Extract the (x, y) coordinate from the center of the cell holding the provided text.  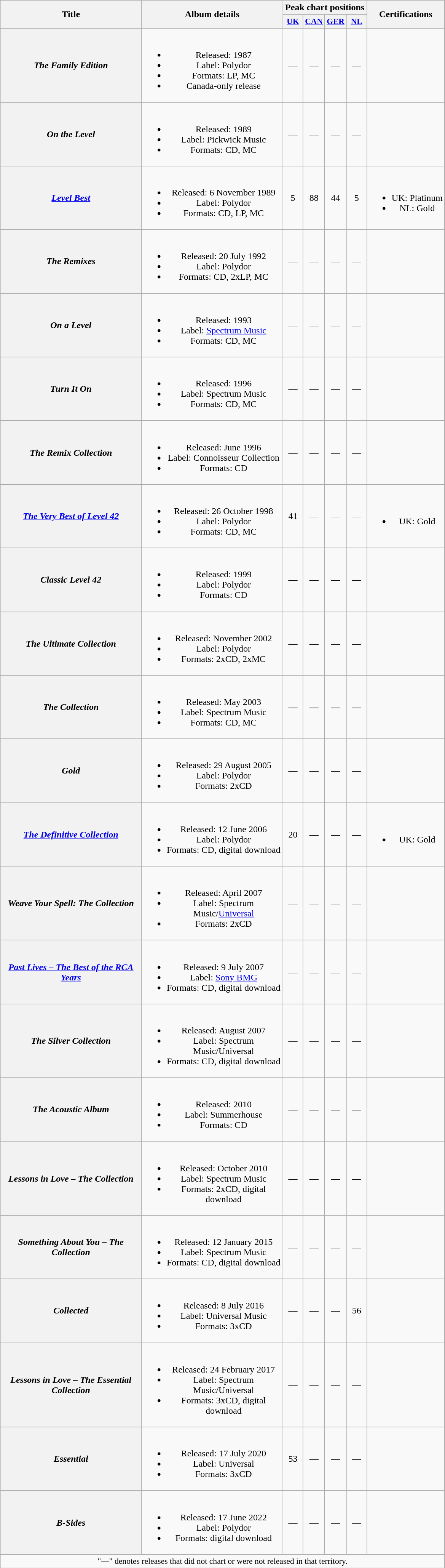
CAN (314, 22)
Title (71, 14)
Certifications (406, 14)
Released: 8 July 2016Label: Universal MusicFormats: 3xCD (212, 1311)
Released: 17 July 2020Label: UniversalFormats: 3xCD (212, 1459)
NL (356, 22)
The Collection (71, 707)
Released: August 2007Label: Spectrum Music/UniversalFormats: CD, digital download (212, 1041)
UK (293, 22)
Lessons in Love – The Collection (71, 1179)
56 (356, 1311)
On the Level (71, 134)
On a Level (71, 325)
The Family Edition (71, 65)
Something About You – The Collection (71, 1248)
The Very Best of Level 42 (71, 516)
Past Lives – The Best of the RCA Years (71, 972)
Level Best (71, 198)
Turn It On (71, 389)
GER (336, 22)
The Ultimate Collection (71, 643)
Released: June 1996Label: Connoisseur CollectionFormats: CD (212, 453)
Album details (212, 14)
Released: May 2003Label: Spectrum MusicFormats: CD, MC (212, 707)
Released: 20 July 1992Label: PolydorFormats: CD, 2xLP, MC (212, 261)
Released: 1987Label: PolydorFormats: LP, MCCanada-only release (212, 65)
Weave Your Spell: The Collection (71, 903)
Classic Level 42 (71, 580)
Released: 29 August 2005Label: PolydorFormats: 2xCD (212, 770)
Released: November 2002Label: PolydorFormats: 2xCD, 2xMC (212, 643)
Lessons in Love – The Essential Collection (71, 1385)
Released: 1996Label: Spectrum MusicFormats: CD, MC (212, 389)
The Remixes (71, 261)
Gold (71, 770)
53 (293, 1459)
The Acoustic Album (71, 1110)
Released: 12 January 2015Label: Spectrum MusicFormats: CD, digital download (212, 1248)
20 (293, 834)
"—" denotes releases that did not chart or were not released in that territory. (223, 1561)
Released: 1989Label: Pickwick MusicFormats: CD, MC (212, 134)
UK: PlatinumNL: Gold (406, 198)
Released: 2010Label: SummerhouseFormats: CD (212, 1110)
Essential (71, 1459)
Released: 9 July 2007Label: Sony BMGFormats: CD, digital download (212, 972)
Released: 17 June 2022Label: PolydorFormats: digital download (212, 1523)
B-Sides (71, 1523)
Released: 26 October 1998Label: PolydorFormats: CD, MC (212, 516)
Released: 6 November 1989Label: PolydorFormats: CD, LP, MC (212, 198)
Released: 24 February 2017Label: Spectrum Music/UniversalFormats: 3xCD, digital download (212, 1385)
Peak chart positions (325, 8)
Released: April 2007Label: Spectrum Music/UniversalFormats: 2xCD (212, 903)
Released: October 2010Label: Spectrum MusicFormats: 2xCD, digital download (212, 1179)
Collected (71, 1311)
The Definitive Collection (71, 834)
Released: 12 June 2006Label: PolydorFormats: CD, digital download (212, 834)
Released: 1999Label: PolydorFormats: CD (212, 580)
88 (314, 198)
44 (336, 198)
Released: 1993Label: Spectrum MusicFormats: CD, MC (212, 325)
41 (293, 516)
The Silver Collection (71, 1041)
The Remix Collection (71, 453)
